Provide the (X, Y) coordinate of the cell's center where the given text is located.  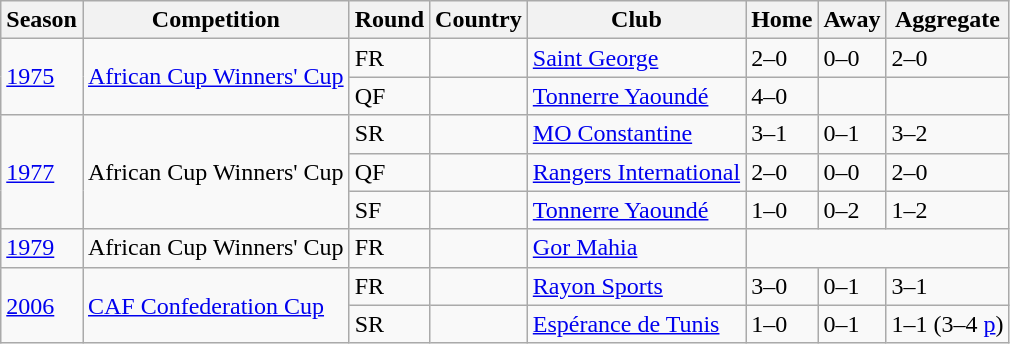
2006 (42, 305)
3–0 (782, 286)
Home (782, 20)
1979 (42, 248)
Rangers International (636, 172)
Round (389, 20)
3–2 (948, 134)
MO Constantine (636, 134)
Aggregate (948, 20)
Competition (216, 20)
4–0 (782, 96)
SF (389, 210)
Saint George (636, 58)
Espérance de Tunis (636, 324)
1975 (42, 77)
1–2 (948, 210)
Rayon Sports (636, 286)
0–2 (852, 210)
Away (852, 20)
CAF Confederation Cup (216, 305)
Gor Mahia (636, 248)
Club (636, 20)
Season (42, 20)
1–1 (3–4 p) (948, 324)
1977 (42, 172)
Country (479, 20)
